Return (X, Y) of the center of cell containing provided text 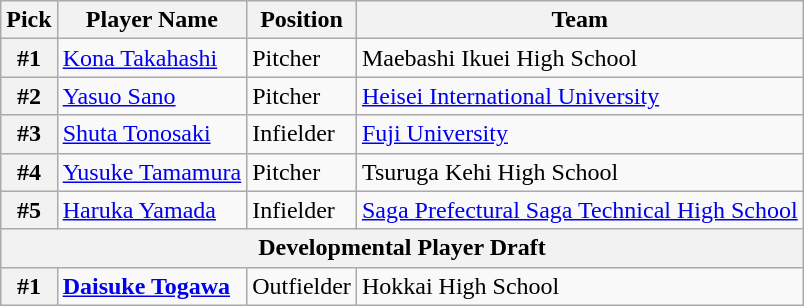
#2 (29, 96)
Tsuruga Kehi High School (580, 172)
#3 (29, 134)
Yasuo Sano (152, 96)
Kona Takahashi (152, 58)
Saga Prefectural Saga Technical High School (580, 210)
Yusuke Tamamura (152, 172)
#4 (29, 172)
Daisuke Togawa (152, 286)
Pick (29, 20)
#5 (29, 210)
Outfielder (302, 286)
Fuji University (580, 134)
Heisei International University (580, 96)
Player Name (152, 20)
Position (302, 20)
Team (580, 20)
Haruka Yamada (152, 210)
Developmental Player Draft (402, 248)
Shuta Tonosaki (152, 134)
Hokkai High School (580, 286)
Maebashi Ikuei High School (580, 58)
